Return [X, Y] of the center of cell containing provided text 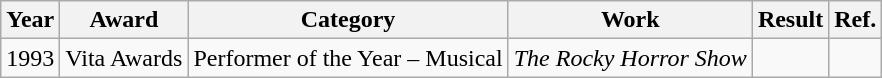
Ref. [856, 20]
Year [30, 20]
Performer of the Year – Musical [348, 58]
Vita Awards [124, 58]
Award [124, 20]
The Rocky Horror Show [630, 58]
Work [630, 20]
Result [790, 20]
1993 [30, 58]
Category [348, 20]
